For the text-containing cell, return its midpoint in [x, y] coordinate format. 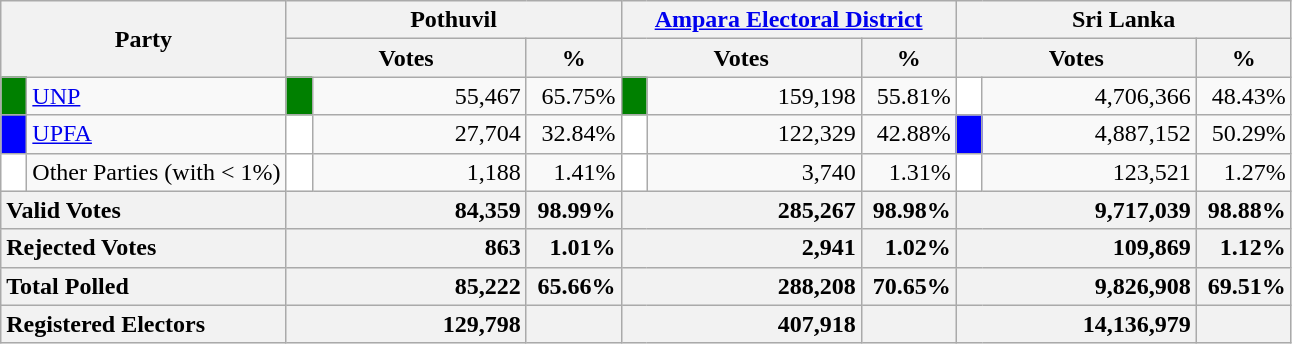
69.51% [1244, 286]
48.43% [1244, 96]
65.75% [574, 96]
1.31% [908, 172]
863 [406, 248]
55,467 [419, 96]
50.29% [1244, 134]
Rejected Votes [144, 248]
285,267 [741, 210]
129,798 [406, 324]
14,136,979 [1076, 324]
Valid Votes [144, 210]
123,521 [1089, 172]
407,918 [741, 324]
84,359 [406, 210]
3,740 [754, 172]
UPFA [156, 134]
2,941 [741, 248]
98.98% [908, 210]
27,704 [419, 134]
1.01% [574, 248]
1.02% [908, 248]
Sri Lanka [1124, 20]
109,869 [1076, 248]
55.81% [908, 96]
1.41% [574, 172]
Other Parties (with < 1%) [156, 172]
Total Polled [144, 286]
Ampara Electoral District [788, 20]
Pothuvil [454, 20]
UNP [156, 96]
4,706,366 [1089, 96]
Registered Electors [144, 324]
42.88% [908, 134]
9,717,039 [1076, 210]
4,887,152 [1089, 134]
1.27% [1244, 172]
98.88% [1244, 210]
122,329 [754, 134]
Party [144, 39]
70.65% [908, 286]
32.84% [574, 134]
288,208 [741, 286]
1,188 [419, 172]
85,222 [406, 286]
159,198 [754, 96]
65.66% [574, 286]
1.12% [1244, 248]
98.99% [574, 210]
9,826,908 [1076, 286]
